Return [X, Y] of the center of cell containing provided text 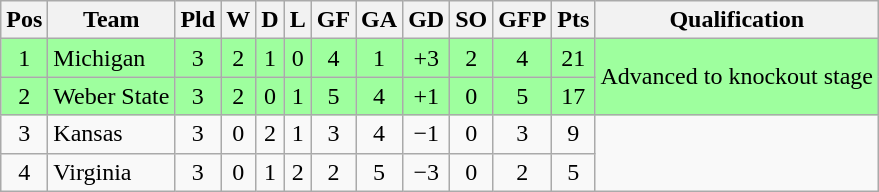
21 [574, 58]
GF [333, 20]
Virginia [112, 172]
+3 [426, 58]
Michigan [112, 58]
SO [472, 20]
Weber State [112, 96]
Team [112, 20]
Kansas [112, 134]
D [270, 20]
Advanced to knockout stage [737, 77]
Pld [198, 20]
Qualification [737, 20]
17 [574, 96]
Pos [24, 20]
Pts [574, 20]
9 [574, 134]
+1 [426, 96]
L [298, 20]
GFP [522, 20]
−1 [426, 134]
W [238, 20]
GA [380, 20]
GD [426, 20]
−3 [426, 172]
